From the cell containing the given text, extract its center point as [X, Y] coordinate. 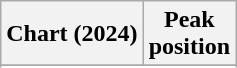
Peak position [189, 34]
Chart (2024) [72, 34]
